Determine the (X, Y) coordinate at the center of the cell enclosing the given text.  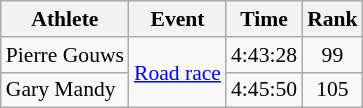
Athlete (65, 19)
105 (332, 90)
Gary Mandy (65, 90)
Event (178, 19)
Road race (178, 72)
99 (332, 55)
4:43:28 (264, 55)
Time (264, 19)
Pierre Gouws (65, 55)
4:45:50 (264, 90)
Rank (332, 19)
